Extract the [x, y] coordinate from the center of the cell holding the provided text.  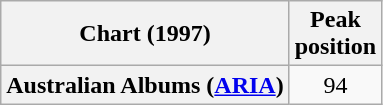
Chart (1997) [145, 34]
94 [335, 85]
Australian Albums (ARIA) [145, 85]
Peakposition [335, 34]
